Determine the (x, y) coordinate at the center of the cell enclosing the given text.  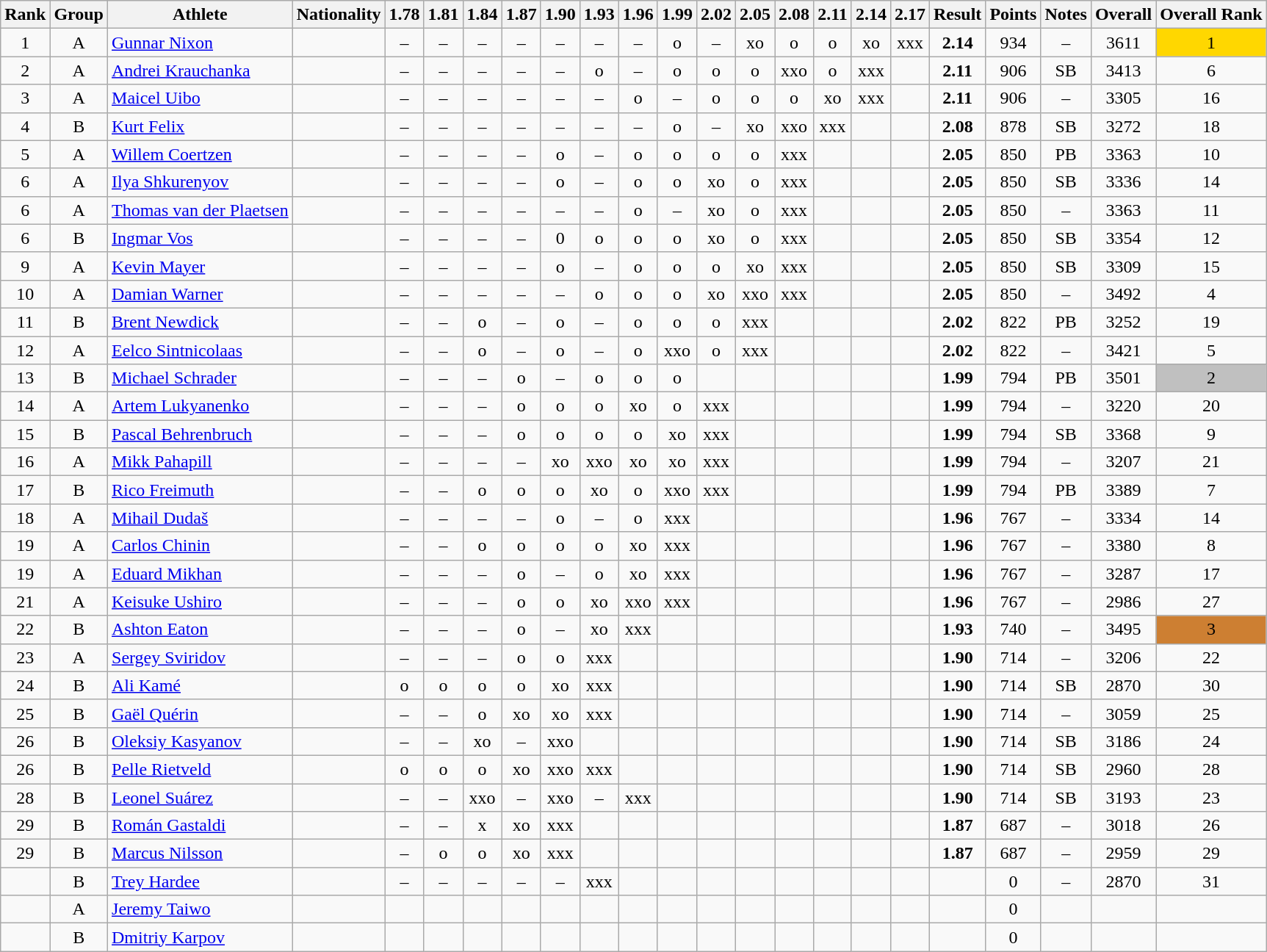
13 (25, 378)
Ashton Eaton (201, 630)
Oleksiy Kasyanov (201, 741)
Maicel Uibo (201, 98)
3354 (1123, 238)
Carlos Chinin (201, 546)
Ali Kamé (201, 685)
27 (1211, 602)
2986 (1123, 602)
Points (1014, 15)
Trey Hardee (201, 881)
Mihail Dudaš (201, 518)
3305 (1123, 98)
3206 (1123, 657)
3309 (1123, 266)
3334 (1123, 518)
8 (1211, 546)
3207 (1123, 462)
3018 (1123, 826)
Kurt Felix (201, 126)
Pelle Rietveld (201, 769)
Athlete (201, 15)
Result (957, 15)
Leonel Suárez (201, 797)
Overall (1123, 15)
Nationality (339, 15)
Gunnar Nixon (201, 43)
3495 (1123, 630)
Rico Freimuth (201, 490)
Eduard Mikhan (201, 574)
Group (79, 15)
Willem Coertzen (201, 154)
3421 (1123, 350)
Román Gastaldi (201, 826)
Notes (1066, 15)
1.81 (444, 15)
x (482, 826)
2960 (1123, 769)
Overall Rank (1211, 15)
Dmitriy Karpov (201, 937)
3492 (1123, 294)
934 (1014, 43)
3611 (1123, 43)
Andrei Krauchanka (201, 71)
3389 (1123, 490)
2959 (1123, 854)
Keisuke Ushiro (201, 602)
3186 (1123, 741)
Artem Lukyanenko (201, 406)
Rank (25, 15)
Ingmar Vos (201, 238)
3059 (1123, 713)
1.84 (482, 15)
Michael Schrader (201, 378)
Pascal Behrenbruch (201, 434)
31 (1211, 881)
Jeremy Taiwo (201, 909)
Thomas van der Plaetsen (201, 210)
3193 (1123, 797)
3501 (1123, 378)
3272 (1123, 126)
Gaël Quérin (201, 713)
7 (1211, 490)
Eelco Sintnicolaas (201, 350)
Kevin Mayer (201, 266)
Marcus Nilsson (201, 854)
878 (1014, 126)
3380 (1123, 546)
3287 (1123, 574)
Sergey Sviridov (201, 657)
3368 (1123, 434)
Ilya Shkurenyov (201, 182)
3336 (1123, 182)
2.17 (909, 15)
3252 (1123, 322)
3220 (1123, 406)
3413 (1123, 71)
20 (1211, 406)
30 (1211, 685)
Brent Newdick (201, 322)
Mikk Pahapill (201, 462)
Damian Warner (201, 294)
740 (1014, 630)
1.78 (404, 15)
